Scan for the cell matching the given text and deliver its [x, y] coordinate at center. 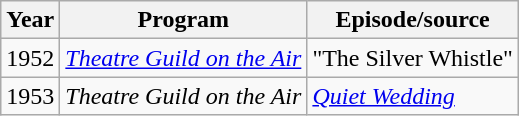
Quiet Wedding [413, 96]
Year [30, 20]
"The Silver Whistle" [413, 58]
Episode/source [413, 20]
1953 [30, 96]
Program [184, 20]
1952 [30, 58]
